Detect which cell encompasses the target text, then output its (X, Y) center coordinate. 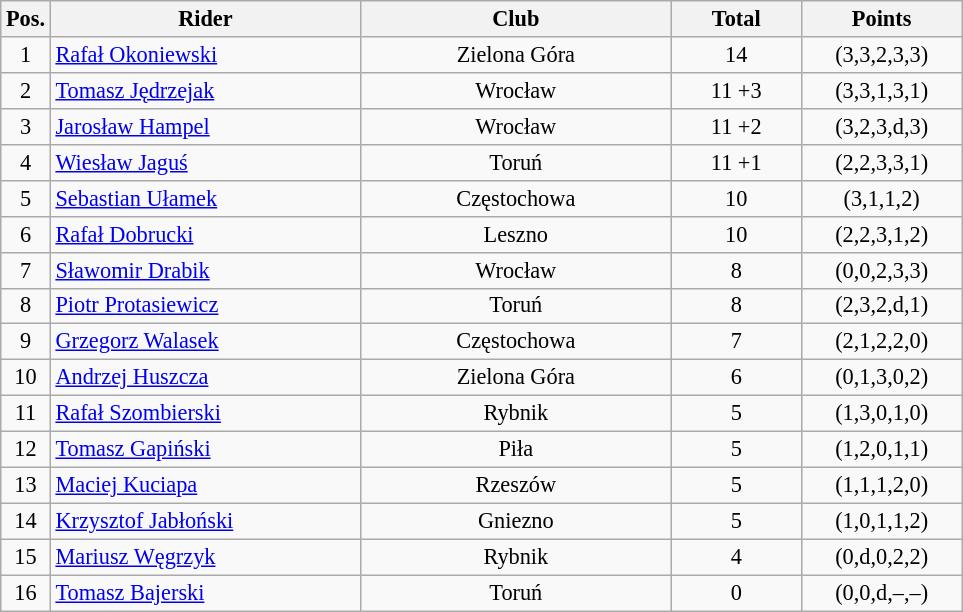
Sławomir Drabik (205, 270)
Tomasz Gapiński (205, 450)
(3,3,2,3,3) (881, 55)
0 (736, 593)
(2,1,2,2,0) (881, 342)
(3,2,3,d,3) (881, 126)
(1,1,1,2,0) (881, 485)
Gniezno (516, 521)
Piotr Protasiewicz (205, 306)
13 (26, 485)
(2,2,3,1,2) (881, 234)
Rzeszów (516, 485)
11 +1 (736, 162)
(0,d,0,2,2) (881, 557)
(0,1,3,0,2) (881, 378)
Total (736, 19)
11 +3 (736, 90)
11 +2 (736, 126)
11 (26, 414)
(0,0,d,–,–) (881, 593)
Maciej Kuciapa (205, 485)
Sebastian Ułamek (205, 198)
Tomasz Jędrzejak (205, 90)
Krzysztof Jabłoński (205, 521)
(2,3,2,d,1) (881, 306)
(1,3,0,1,0) (881, 414)
Rafał Okoniewski (205, 55)
(3,1,1,2) (881, 198)
1 (26, 55)
9 (26, 342)
Piła (516, 450)
Rafał Szombierski (205, 414)
2 (26, 90)
Leszno (516, 234)
Mariusz Węgrzyk (205, 557)
15 (26, 557)
(0,0,2,3,3) (881, 270)
Club (516, 19)
12 (26, 450)
(3,3,1,3,1) (881, 90)
3 (26, 126)
Rider (205, 19)
(1,0,1,1,2) (881, 521)
(1,2,0,1,1) (881, 450)
Tomasz Bajerski (205, 593)
16 (26, 593)
Points (881, 19)
Rafał Dobrucki (205, 234)
Jarosław Hampel (205, 126)
Grzegorz Walasek (205, 342)
Wiesław Jaguś (205, 162)
Pos. (26, 19)
(2,2,3,3,1) (881, 162)
Andrzej Huszcza (205, 378)
